Pinpoint the cell where the given text exists, returning its [X, Y] midpoint coordinate. 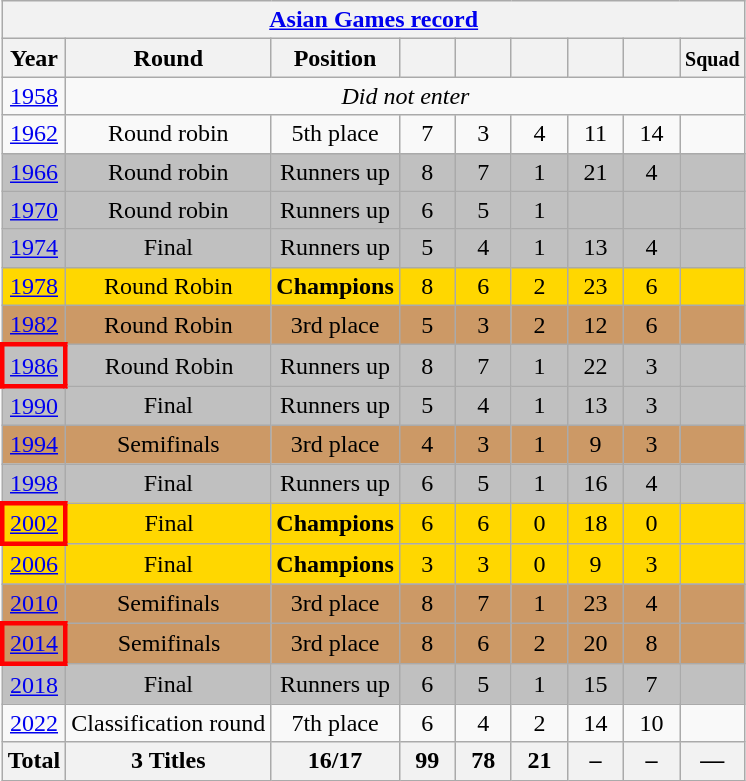
18 [595, 524]
10 [652, 723]
Year [34, 58]
11 [595, 134]
7th place [335, 723]
1982 [34, 325]
5th place [335, 134]
20 [595, 644]
2018 [34, 684]
99 [427, 761]
12 [595, 325]
1962 [34, 134]
Round [168, 58]
1978 [34, 286]
2006 [34, 564]
78 [483, 761]
1974 [34, 248]
15 [595, 684]
22 [595, 366]
1970 [34, 210]
1990 [34, 406]
2014 [34, 644]
2002 [34, 524]
3 Titles [168, 761]
Position [335, 58]
2022 [34, 723]
1986 [34, 366]
1998 [34, 484]
— [713, 761]
Classification round [168, 723]
1994 [34, 444]
2010 [34, 604]
1966 [34, 172]
1958 [34, 96]
16/17 [335, 761]
Squad [713, 58]
Asian Games record [374, 20]
Total [34, 761]
16 [595, 484]
Did not enter [406, 96]
